Identify which cell holds the provided text, then report its [x, y] central coordinate. 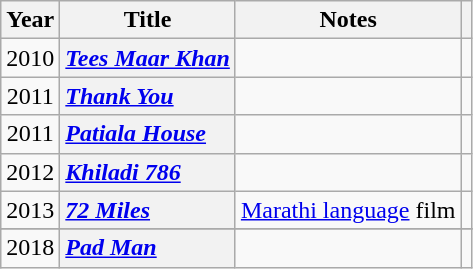
Patiala House [148, 134]
2010 [30, 58]
Pad Man [148, 248]
72 Miles [148, 210]
Year [30, 20]
Khiladi 786 [148, 172]
Notes [348, 20]
2012 [30, 172]
2013 [30, 210]
Title [148, 20]
Marathi language film [348, 210]
Tees Maar Khan [148, 58]
Thank You [148, 96]
2018 [30, 248]
